Scan for the cell matching the given text and deliver its [X, Y] coordinate at center. 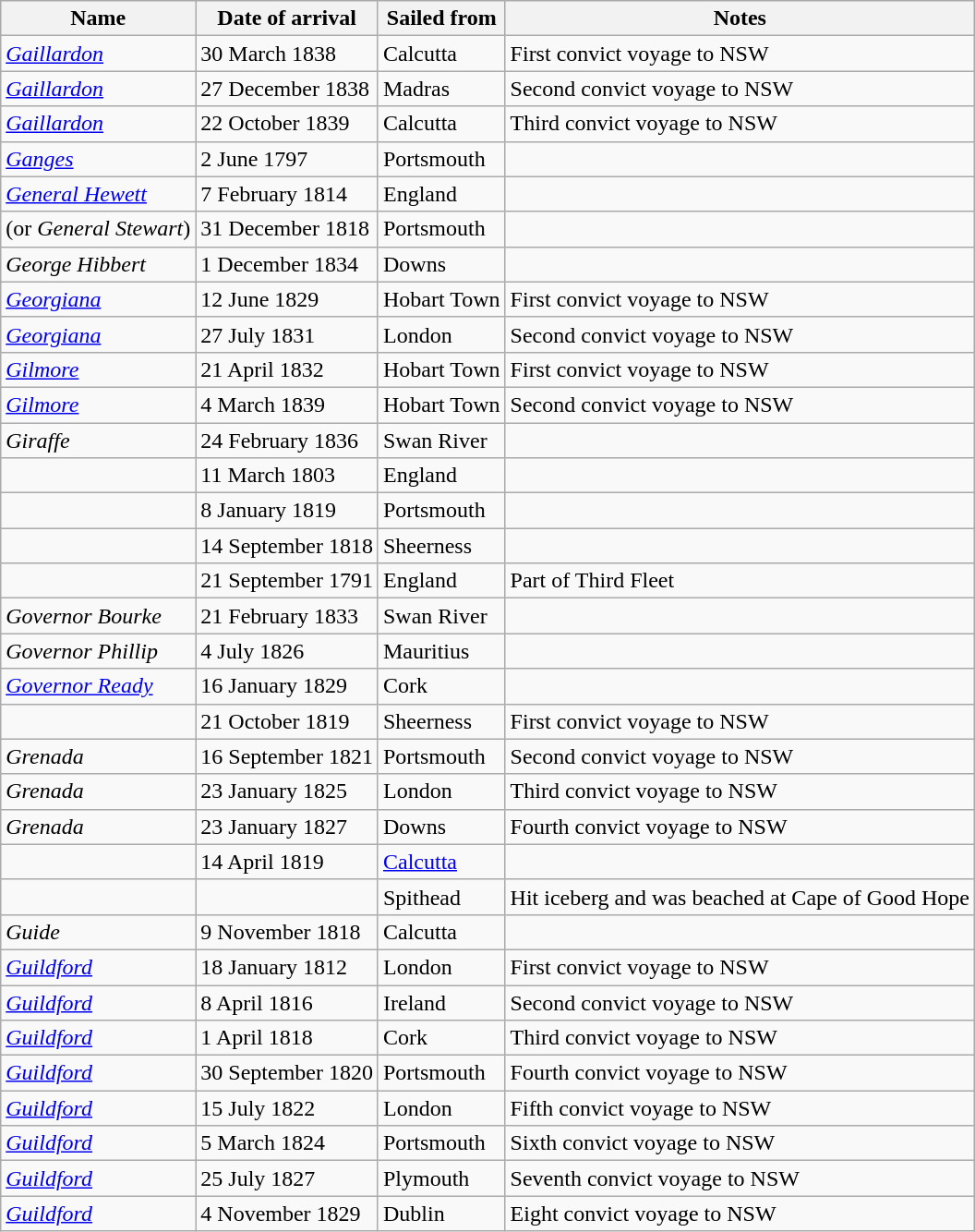
16 September 1821 [287, 756]
Hit iceberg and was beached at Cape of Good Hope [740, 897]
14 April 1819 [287, 862]
Plymouth [441, 1178]
23 January 1825 [287, 791]
12 June 1829 [287, 299]
Governor Bourke [98, 616]
16 January 1829 [287, 686]
Spithead [441, 897]
5 March 1824 [287, 1143]
23 January 1827 [287, 827]
30 September 1820 [287, 1073]
1 April 1818 [287, 1038]
4 July 1826 [287, 651]
Ganges [98, 159]
18 January 1812 [287, 967]
21 February 1833 [287, 616]
27 December 1838 [287, 89]
22 October 1839 [287, 124]
21 April 1832 [287, 369]
Mauritius [441, 651]
Governor Phillip [98, 651]
7 February 1814 [287, 194]
21 October 1819 [287, 721]
Eight convict voyage to NSW [740, 1214]
11 March 1803 [287, 476]
Madras [441, 89]
31 December 1818 [287, 229]
14 September 1818 [287, 546]
Sixth convict voyage to NSW [740, 1143]
4 March 1839 [287, 405]
2 June 1797 [287, 159]
Sailed from [441, 18]
30 March 1838 [287, 54]
8 April 1816 [287, 1002]
George Hibbert [98, 264]
Guide [98, 932]
Notes [740, 18]
Ireland [441, 1002]
Governor Ready [98, 686]
15 July 1822 [287, 1108]
(or General Stewart) [98, 229]
4 November 1829 [287, 1214]
9 November 1818 [287, 932]
8 January 1819 [287, 511]
Dublin [441, 1214]
General Hewett [98, 194]
Seventh convict voyage to NSW [740, 1178]
1 December 1834 [287, 264]
Date of arrival [287, 18]
Part of Third Fleet [740, 581]
Fifth convict voyage to NSW [740, 1108]
27 July 1831 [287, 334]
Giraffe [98, 441]
24 February 1836 [287, 441]
Name [98, 18]
21 September 1791 [287, 581]
25 July 1827 [287, 1178]
